Determine the [X, Y] coordinate at the center of the cell enclosing the given text.  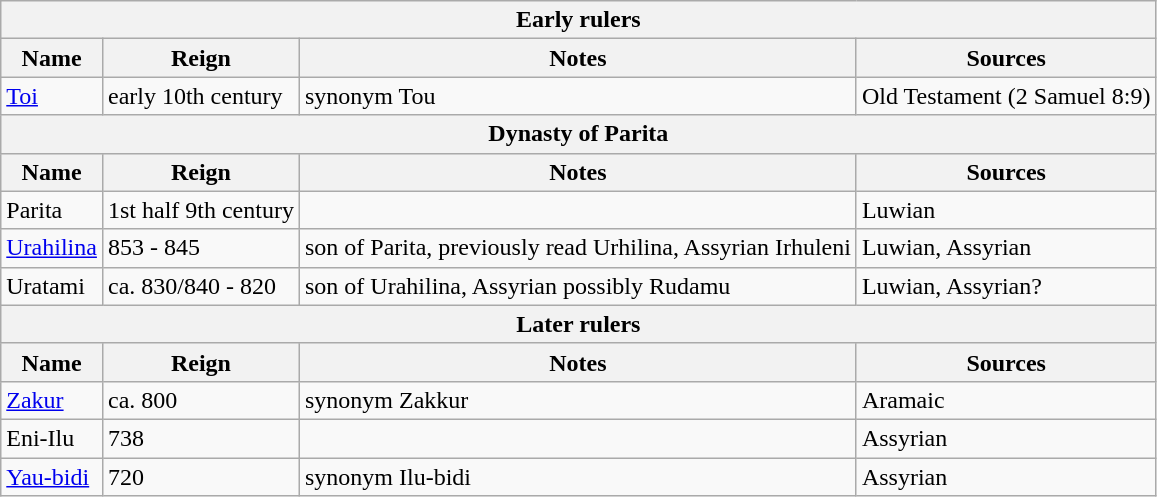
Luwian, Assyrian? [1006, 286]
ca. 830/840 - 820 [200, 286]
Urahilina [52, 248]
son of Urahilina, Assyrian possibly Rudamu [578, 286]
1st half 9th century [200, 210]
Toi [52, 96]
Later rulers [578, 324]
synonym Tou [578, 96]
Yau-bidi [52, 477]
720 [200, 477]
Parita [52, 210]
738 [200, 438]
Dynasty of Parita [578, 134]
Luwian [1006, 210]
Aramaic [1006, 400]
Early rulers [578, 20]
early 10th century [200, 96]
son of Parita, previously read Urhilina, Assyrian Irhuleni [578, 248]
Old Testament (2 Samuel 8:9) [1006, 96]
ca. 800 [200, 400]
synonym Zakkur [578, 400]
853 - 845 [200, 248]
Luwian, Assyrian [1006, 248]
synonym Ilu-bidi [578, 477]
Eni-Ilu [52, 438]
Zakur [52, 400]
Uratami [52, 286]
